Identify which cell holds the provided text, then report its [X, Y] central coordinate. 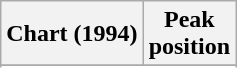
Chart (1994) [72, 34]
Peakposition [189, 34]
